Pinpoint the cell where the given text exists, returning its [x, y] midpoint coordinate. 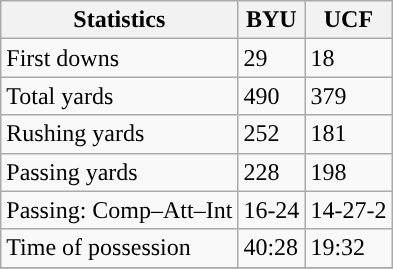
198 [348, 172]
Total yards [120, 96]
252 [272, 134]
Passing yards [120, 172]
Rushing yards [120, 134]
Passing: Comp–Att–Int [120, 210]
490 [272, 96]
19:32 [348, 248]
379 [348, 96]
18 [348, 58]
40:28 [272, 248]
14-27-2 [348, 210]
First downs [120, 58]
29 [272, 58]
Time of possession [120, 248]
BYU [272, 20]
181 [348, 134]
228 [272, 172]
Statistics [120, 20]
16-24 [272, 210]
UCF [348, 20]
